Scan for the cell matching the given text and deliver its (X, Y) coordinate at center. 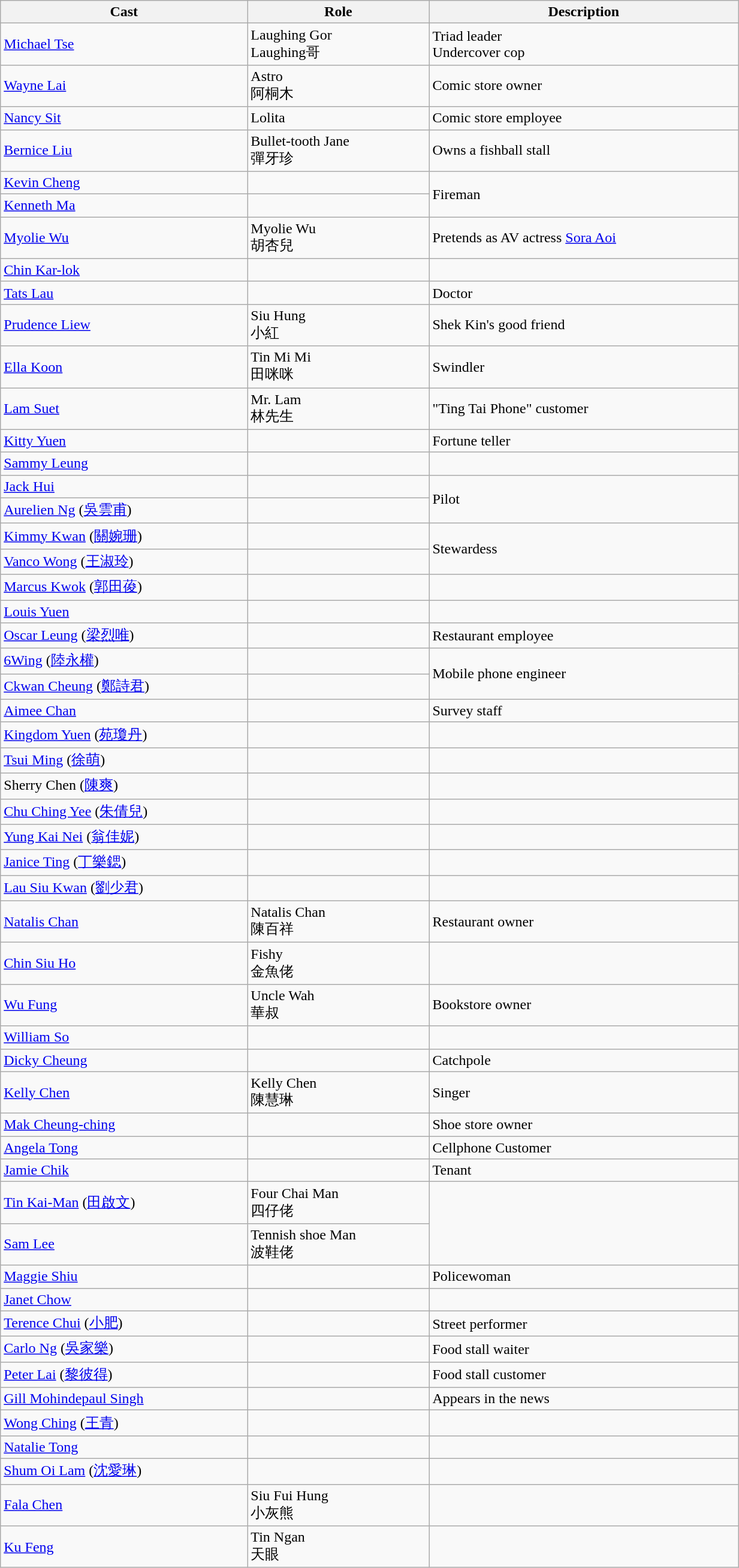
Uncle Wah華叔 (338, 1005)
Singer (584, 1093)
Comic store employee (584, 118)
Natalis Chan陳百祥 (338, 922)
Bernice Liu (124, 151)
Fireman (584, 194)
6Wing (陸永權) (124, 661)
Ku Feng (124, 1547)
Wu Fung (124, 1005)
Kingdom Yuen (苑瓊丹) (124, 735)
Kelly Chen (124, 1093)
Siu Hung小紅 (338, 325)
Laughing GorLaughing哥 (338, 44)
Doctor (584, 293)
Wayne Lai (124, 86)
Catchpole (584, 1060)
Vanco Wong (王淑玲) (124, 561)
Prudence Liew (124, 325)
Natalie Tong (124, 1447)
Stewardess (584, 549)
Cellphone Customer (584, 1148)
Fishy金魚佬 (338, 964)
Street performer (584, 1324)
Bullet-tooth Jane彈牙珍 (338, 151)
Tin Ngan天眼 (338, 1547)
Nancy Sit (124, 118)
Lau Siu Kwan (劉少君) (124, 889)
Mak Cheung-ching (124, 1125)
Triad leaderUndercover cop (584, 44)
Tats Lau (124, 293)
Carlo Ng (吳家樂) (124, 1349)
Angela Tong (124, 1148)
"Ting Tai Phone" customer (584, 408)
Siu Fui Hung小灰熊 (338, 1505)
Natalis Chan (124, 922)
Mobile phone engineer (584, 674)
Swindler (584, 367)
Michael Tse (124, 44)
Food stall waiter (584, 1349)
Tin Kai-Man (田啟文) (124, 1203)
Kenneth Ma (124, 206)
Aurelien Ng (吳雲甫) (124, 511)
Role (338, 12)
Sammy Leung (124, 464)
Yung Kai Nei (翁佳妮) (124, 837)
Policewoman (584, 1277)
Aimee Chan (124, 711)
Sam Lee (124, 1244)
Astro阿桐木 (338, 86)
Food stall customer (584, 1374)
Maggie Shiu (124, 1277)
Myolie Wu (124, 238)
Chu Ching Yee (朱倩兒) (124, 812)
Owns a fishball stall (584, 151)
Janice Ting (丁樂鍶) (124, 862)
Myolie Wu胡杏兒 (338, 238)
Wong Ching (王青) (124, 1423)
Pretends as AV actress Sora Aoi (584, 238)
Shum Oi Lam (沈愛琳) (124, 1471)
Tsui Ming (徐萌) (124, 760)
Comic store owner (584, 86)
Marcus Kwok (郭田葰) (124, 588)
Cast (124, 12)
Kevin Cheng (124, 183)
Kelly Chen陳慧琳 (338, 1093)
Kimmy Kwan (關婉珊) (124, 536)
Chin Siu Ho (124, 964)
Tin Mi Mi田咪咪 (338, 367)
Restaurant owner (584, 922)
Jack Hui (124, 486)
Chin Kar-lok (124, 270)
Appears in the news (584, 1399)
Mr. Lam林先生 (338, 408)
Jamie Chik (124, 1170)
William So (124, 1037)
Fortune teller (584, 441)
Lam Suet (124, 408)
Louis Yuen (124, 611)
Tennish shoe Man波鞋佬 (338, 1244)
Terence Chui (小肥) (124, 1324)
Bookstore owner (584, 1005)
Pilot (584, 499)
Janet Chow (124, 1299)
Ckwan Cheung (鄭詩君) (124, 687)
Lolita (338, 118)
Oscar Leung (梁烈唯) (124, 636)
Four Chai Man四仔佬 (338, 1203)
Shek Kin's good friend (584, 325)
Sherry Chen (陳爽) (124, 785)
Restaurant employee (584, 636)
Gill Mohindepaul Singh (124, 1399)
Shoe store owner (584, 1125)
Fala Chen (124, 1505)
Description (584, 12)
Dicky Cheung (124, 1060)
Survey staff (584, 711)
Tenant (584, 1170)
Peter Lai (黎彼得) (124, 1374)
Ella Koon (124, 367)
Kitty Yuen (124, 441)
